Provide the [x, y] coordinate of the cell's center where the given text is located.  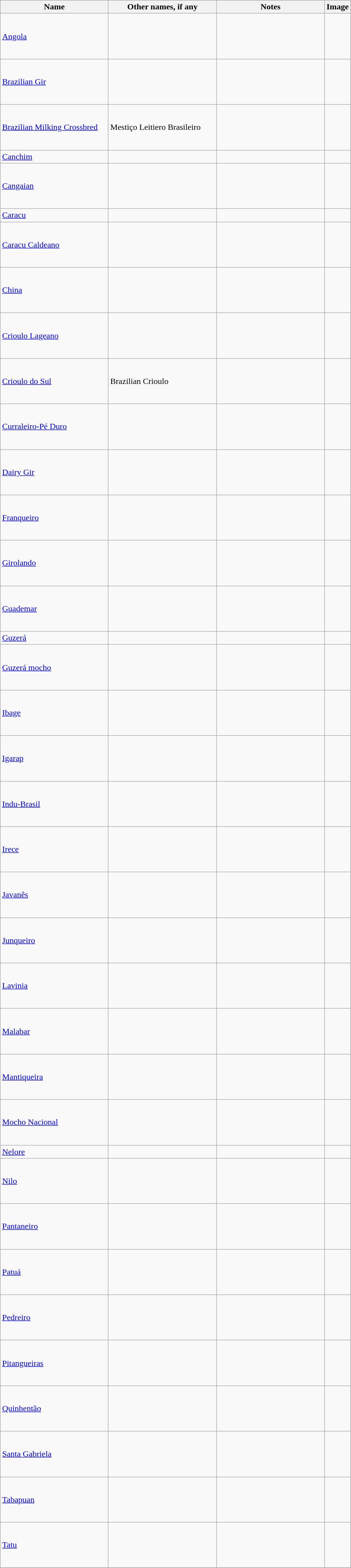
Indu-Brasil [54, 804]
Guzerá mocho [54, 667]
Crioulo Lageano [54, 335]
Nelore [54, 1151]
Tabapuan [54, 1500]
Name [54, 7]
Girolando [54, 563]
Junqueiro [54, 940]
Irece [54, 849]
Franqueiro [54, 518]
Image [338, 7]
Brazilian Crioulo [163, 381]
Mocho Nacional [54, 1122]
Ibage [54, 713]
Guademar [54, 609]
Dairy Gir [54, 472]
Lavinia [54, 986]
Nilo [54, 1181]
Other names, if any [163, 7]
Caracu Caldeano [54, 244]
Mestiço Leitiero Brasileiro [163, 127]
Quinhentão [54, 1409]
Caracu [54, 215]
Brazilian Gir [54, 82]
Malabar [54, 1031]
China [54, 290]
Curraleiro-Pé Duro [54, 426]
Tatu [54, 1545]
Pitangueiras [54, 1363]
Crioulo do Sul [54, 381]
Mantiqueira [54, 1077]
Angola [54, 36]
Notes [270, 7]
Brazilian Milking Crossbred [54, 127]
Cangaian [54, 186]
Patuá [54, 1272]
Igarap [54, 758]
Javanês [54, 895]
Canchim [54, 157]
Pantaneiro [54, 1227]
Guzerá [54, 638]
Santa Gabriela [54, 1454]
Pedreiro [54, 1318]
